Scan for the cell matching the given text and deliver its (x, y) coordinate at center. 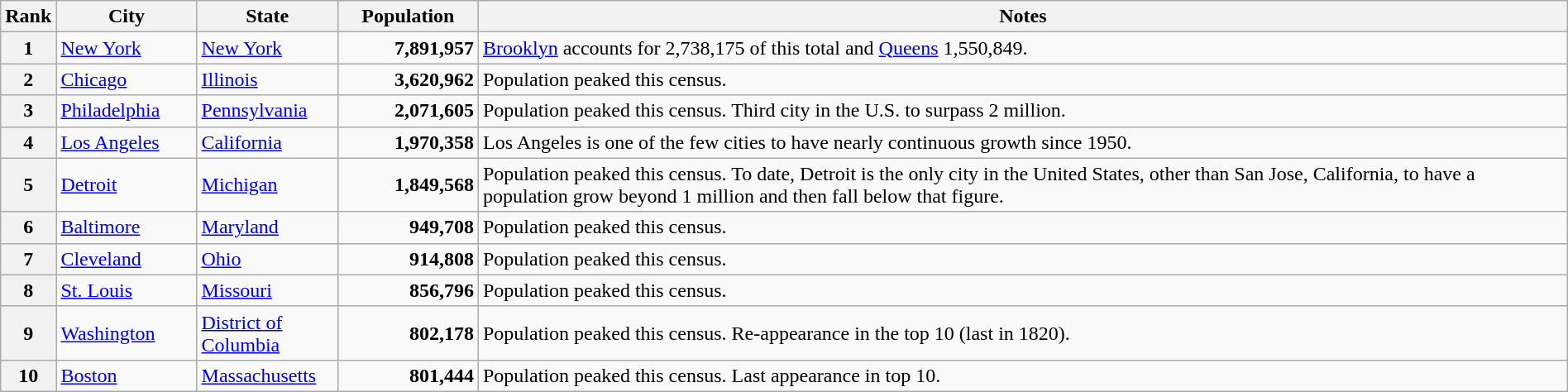
4 (28, 142)
7,891,957 (408, 48)
856,796 (408, 290)
Cleveland (127, 259)
1,849,568 (408, 185)
Population peaked this census. Re-appearance in the top 10 (last in 1820). (1022, 332)
914,808 (408, 259)
Ohio (267, 259)
Los Angeles (127, 142)
1,970,358 (408, 142)
801,444 (408, 375)
Michigan (267, 185)
Rank (28, 17)
State (267, 17)
Philadelphia (127, 111)
Pennsylvania (267, 111)
City (127, 17)
8 (28, 290)
Population (408, 17)
St. Louis (127, 290)
6 (28, 227)
2,071,605 (408, 111)
Missouri (267, 290)
3,620,962 (408, 79)
802,178 (408, 332)
Maryland (267, 227)
1 (28, 48)
Illinois (267, 79)
Notes (1022, 17)
Baltimore (127, 227)
Los Angeles is one of the few cities to have nearly continuous growth since 1950. (1022, 142)
949,708 (408, 227)
Brooklyn accounts for 2,738,175 of this total and Queens 1,550,849. (1022, 48)
Chicago (127, 79)
California (267, 142)
Detroit (127, 185)
7 (28, 259)
Boston (127, 375)
District of Columbia (267, 332)
Population peaked this census. Last appearance in top 10. (1022, 375)
9 (28, 332)
10 (28, 375)
3 (28, 111)
2 (28, 79)
Population peaked this census. Third city in the U.S. to surpass 2 million. (1022, 111)
Massachusetts (267, 375)
Washington (127, 332)
5 (28, 185)
